Locate the cell with the specified text and output its [X, Y] center coordinate. 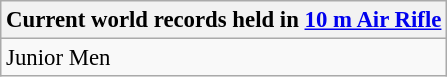
Junior Men [224, 58]
Current world records held in 10 m Air Rifle [224, 20]
